Capture the cell that displays the provided text and extract its (x, y) central coordinate. 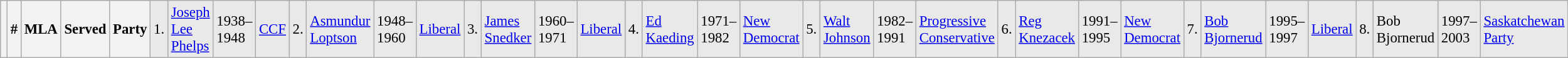
8. (1365, 29)
MLA (41, 29)
4. (634, 29)
Saskatchewan Party (1524, 29)
Served (85, 29)
6. (1007, 29)
Asmundur Loptson (340, 29)
Walt Johnson (847, 29)
# (14, 29)
3. (473, 29)
1997–2003 (1459, 29)
7. (1192, 29)
Ed Kaeding (670, 29)
Joseph Lee Phelps (191, 29)
1995–1997 (1287, 29)
Progressive Conservative (957, 29)
5. (812, 29)
2. (298, 29)
1971–1982 (719, 29)
1938–1948 (235, 29)
Party (130, 29)
Reg Knezacek (1047, 29)
1991–1995 (1099, 29)
CCF (273, 29)
1982–1991 (895, 29)
1960–1971 (556, 29)
1948–1960 (395, 29)
1. (159, 29)
James Snedker (508, 29)
